Scan for the cell matching the given text and deliver its [X, Y] coordinate at center. 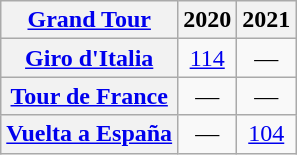
2021 [266, 20]
Grand Tour [90, 20]
Tour de France [90, 96]
Giro d'Italia [90, 58]
104 [266, 134]
114 [208, 58]
2020 [208, 20]
Vuelta a España [90, 134]
